Determine the [x, y] coordinate at the center of the cell enclosing the given text.  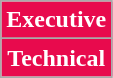
Technical [56, 58]
Executive [56, 20]
